Search for the cell housing the specified text and yield its (x, y) center coordinate. 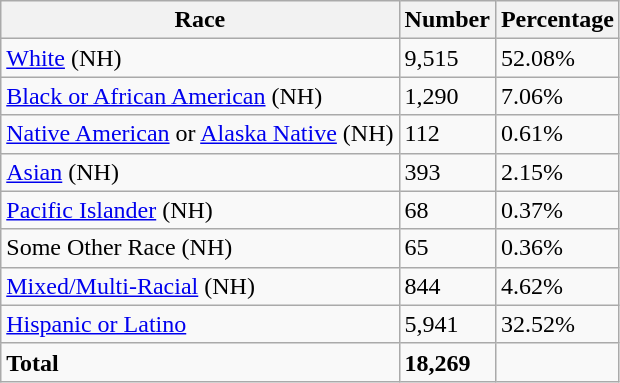
9,515 (447, 58)
Total (200, 362)
112 (447, 134)
4.62% (557, 286)
Black or African American (NH) (200, 96)
7.06% (557, 96)
0.61% (557, 134)
65 (447, 248)
393 (447, 172)
18,269 (447, 362)
1,290 (447, 96)
844 (447, 286)
52.08% (557, 58)
Number (447, 20)
Asian (NH) (200, 172)
Percentage (557, 20)
68 (447, 210)
Native American or Alaska Native (NH) (200, 134)
Some Other Race (NH) (200, 248)
White (NH) (200, 58)
32.52% (557, 324)
Mixed/Multi-Racial (NH) (200, 286)
5,941 (447, 324)
2.15% (557, 172)
Pacific Islander (NH) (200, 210)
0.36% (557, 248)
Hispanic or Latino (200, 324)
Race (200, 20)
0.37% (557, 210)
